Return the [X, Y] coordinate for the center point of the cell that contains the specified text.  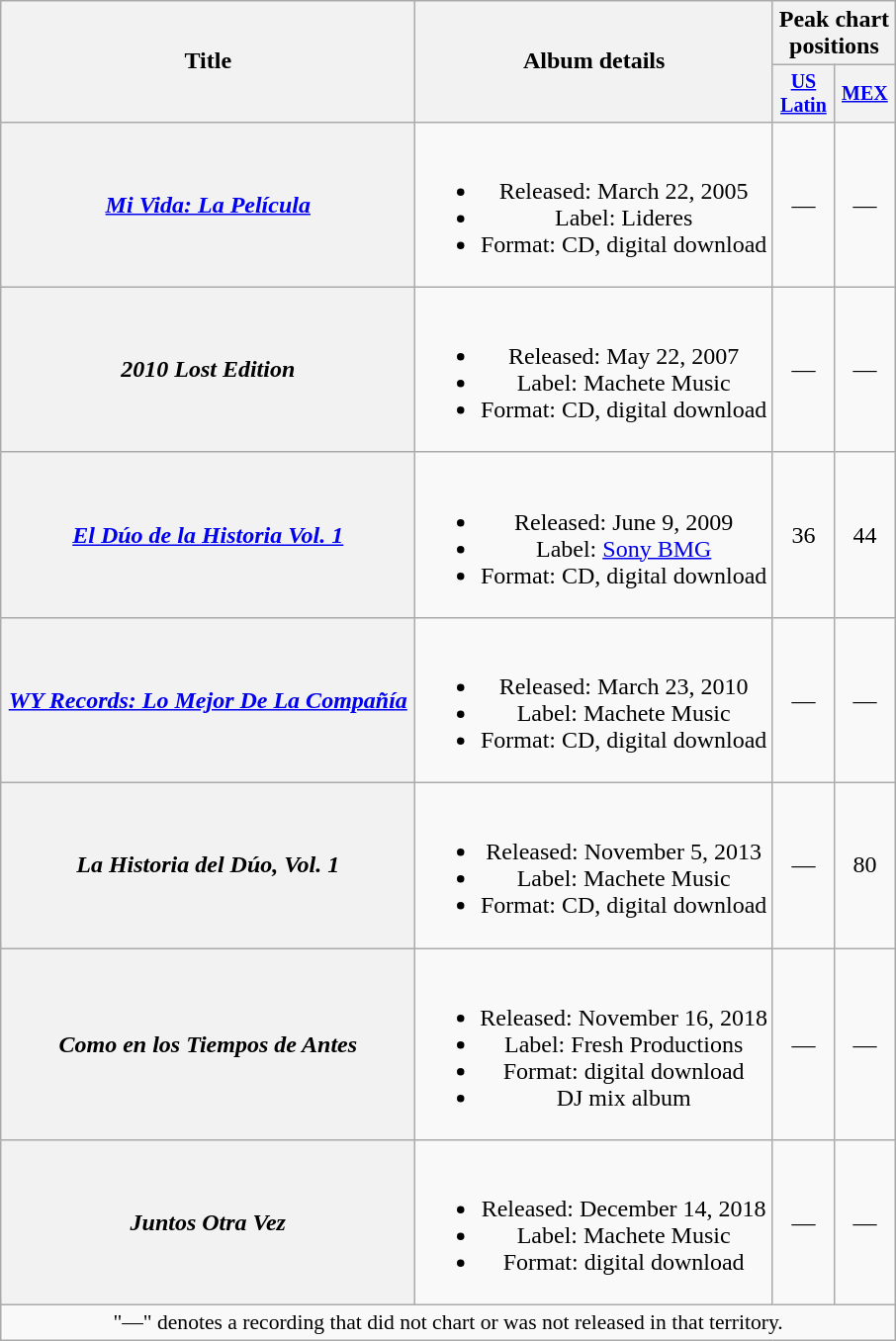
Released: November 16, 2018Label: Fresh ProductionsFormat: digital downloadDJ mix album [594, 1044]
La Historia del Dúo, Vol. 1 [208, 866]
WY Records: Lo Mejor De La Compañía [208, 700]
Album details [594, 61]
Released: December 14, 2018Label: Machete MusicFormat: digital download [594, 1222]
Juntos Otra Vez [208, 1222]
36 [803, 534]
Title [208, 61]
"—" denotes a recording that did not chart or was not released in that territory. [449, 1323]
44 [864, 534]
80 [864, 866]
El Dúo de la Historia Vol. 1 [208, 534]
Released: March 23, 2010Label: Machete MusicFormat: CD, digital download [594, 700]
MEX [864, 93]
Released: May 22, 2007Label: Machete MusicFormat: CD, digital download [594, 370]
USLatin [803, 93]
Released: March 22, 2005Label: LideresFormat: CD, digital download [594, 204]
Mi Vida: La Película [208, 204]
Como en los Tiempos de Antes [208, 1044]
2010 Lost Edition [208, 370]
Released: June 9, 2009Label: Sony BMGFormat: CD, digital download [594, 534]
Peak chart positions [834, 34]
Released: November 5, 2013Label: Machete MusicFormat: CD, digital download [594, 866]
